Capture the cell that displays the provided text and extract its [x, y] central coordinate. 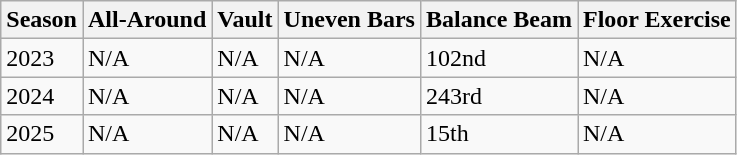
Season [42, 20]
2025 [42, 134]
Uneven Bars [349, 20]
All-Around [146, 20]
243rd [498, 96]
15th [498, 134]
Vault [245, 20]
Floor Exercise [658, 20]
102nd [498, 58]
2024 [42, 96]
2023 [42, 58]
Balance Beam [498, 20]
